Provide the [x, y] coordinate of the cell's center where the given text is located.  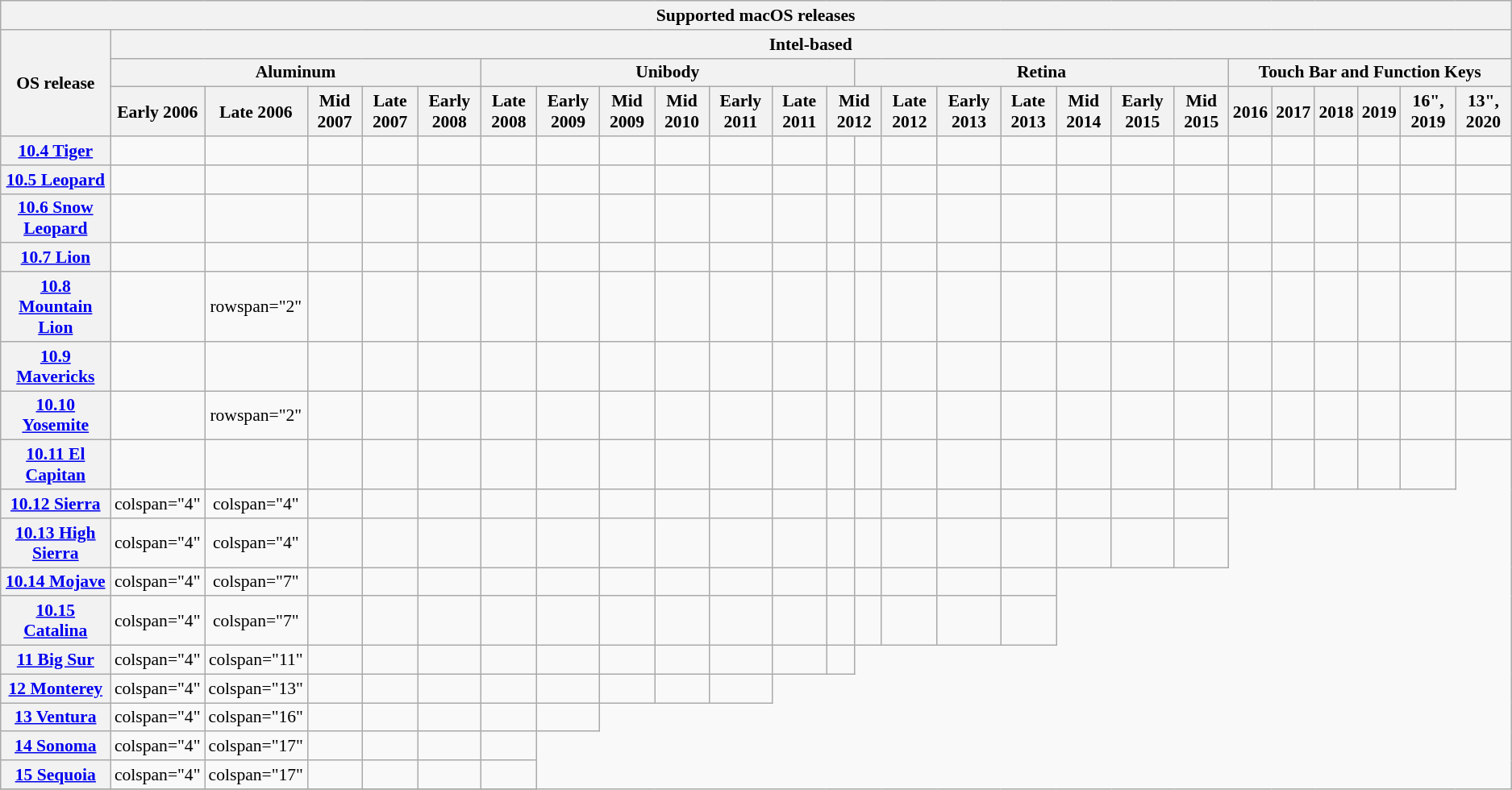
colspan="11" [256, 660]
Late 2012 [910, 111]
Late 2008 [508, 111]
Late 2011 [799, 111]
Early 2015 [1143, 111]
Early 2011 [741, 111]
16", 2019 [1428, 111]
10.4 Tiger [56, 151]
OS release [56, 83]
Mid 2015 [1202, 111]
10.9 Mavericks [56, 366]
Late 2007 [390, 111]
Aluminum [295, 73]
10.6 Snow Leopard [56, 218]
10.13 High Sierra [56, 543]
10.10 Yosemite [56, 416]
11 Big Sur [56, 660]
10.7 Lion [56, 258]
Touch Bar and Function Keys [1370, 73]
15 Sequoia [56, 775]
Mid 2012 [854, 111]
10.12 Sierra [56, 504]
2017 [1293, 111]
Early 2009 [569, 111]
Early 2013 [968, 111]
colspan="13" [256, 688]
Early 2008 [449, 111]
14 Sonoma [56, 746]
colspan="16" [256, 717]
Late 2013 [1027, 111]
10.11 El Capitan [56, 464]
13 Ventura [56, 717]
Early 2006 [158, 111]
2016 [1250, 111]
Mid 2007 [335, 111]
2019 [1379, 111]
10.14 Mojave [56, 582]
10.5 Leopard [56, 180]
Mid 2010 [682, 111]
Supported macOS releases [756, 15]
10.15 Catalina [56, 621]
Unibody [668, 73]
2018 [1335, 111]
Mid 2014 [1084, 111]
10.8 Mountain Lion [56, 306]
Late 2006 [256, 111]
Retina [1042, 73]
12 Monterey [56, 688]
13", 2020 [1483, 111]
Intel-based [811, 44]
Mid 2009 [627, 111]
